Output the [x, y] coordinate of the center of the cell containing the given text.  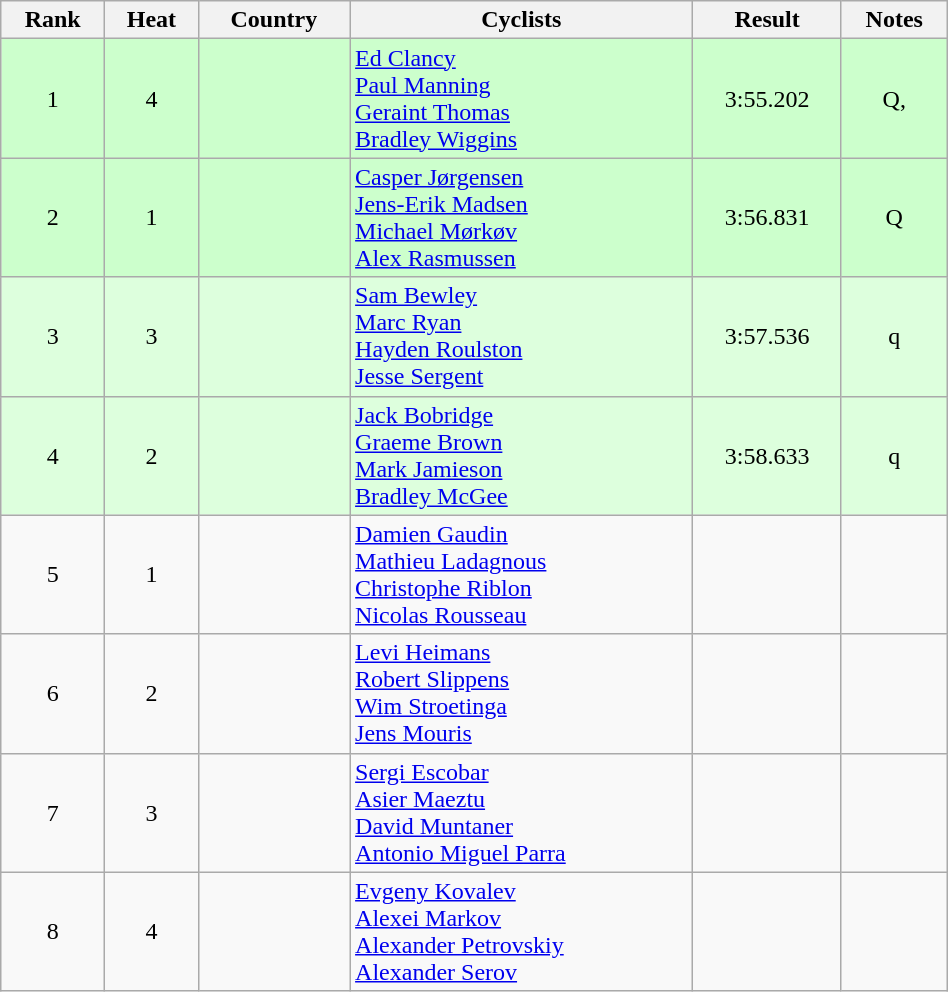
5 [53, 574]
Sam BewleyMarc RyanHayden RoulstonJesse Sergent [522, 336]
Rank [53, 20]
Q [894, 218]
Q, [894, 98]
Levi HeimansRobert SlippensWim StroetingaJens Mouris [522, 694]
7 [53, 812]
Country [274, 20]
Sergi EscobarAsier MaeztuDavid MuntanerAntonio Miguel Parra [522, 812]
3:56.831 [767, 218]
Heat [152, 20]
Notes [894, 20]
Cyclists [522, 20]
Damien GaudinMathieu LadagnousChristophe RiblonNicolas Rousseau [522, 574]
3:57.536 [767, 336]
Ed ClancyPaul ManningGeraint ThomasBradley Wiggins [522, 98]
3:55.202 [767, 98]
Result [767, 20]
Jack BobridgeGraeme BrownMark JamiesonBradley McGee [522, 456]
3:58.633 [767, 456]
Casper JørgensenJens-Erik MadsenMichael MørkøvAlex Rasmussen [522, 218]
6 [53, 694]
Evgeny KovalevAlexei MarkovAlexander PetrovskiyAlexander Serov [522, 932]
8 [53, 932]
